Search for the cell housing the specified text and yield its (x, y) center coordinate. 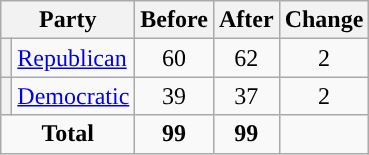
Democratic (74, 96)
Party (68, 20)
39 (174, 96)
37 (246, 96)
Before (174, 20)
Change (324, 20)
60 (174, 58)
62 (246, 58)
Total (68, 134)
After (246, 20)
Republican (74, 58)
